Search for the cell housing the specified text and yield its [x, y] center coordinate. 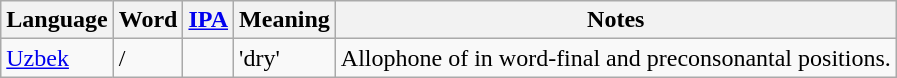
IPA [208, 20]
Language [57, 20]
/ [148, 58]
Meaning [285, 20]
Uzbek [57, 58]
Allophone of in word-final and preconsonantal positions. [616, 58]
Notes [616, 20]
'dry' [285, 58]
Word [148, 20]
